Capture the cell that displays the provided text and extract its [x, y] central coordinate. 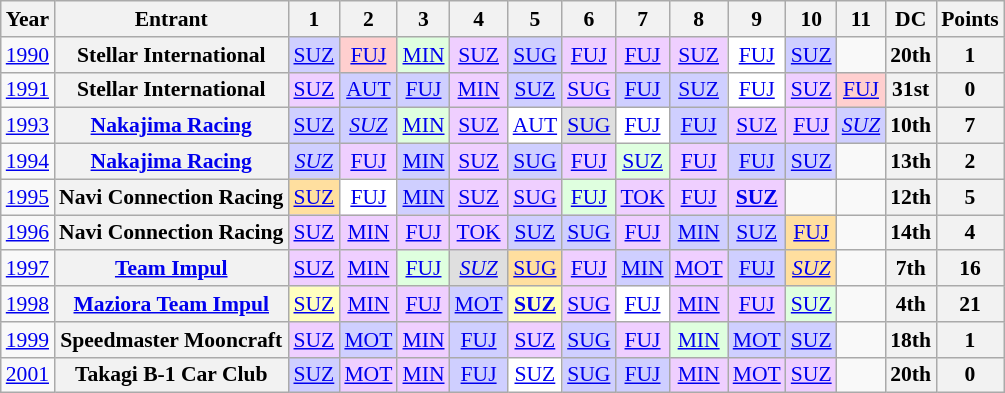
1995 [28, 197]
Team Impul [171, 269]
1994 [28, 162]
6 [588, 19]
21 [970, 304]
16 [970, 269]
13th [910, 162]
11 [862, 19]
3 [423, 19]
Year [28, 19]
Takagi B-1 Car Club [171, 375]
1991 [28, 90]
1996 [28, 233]
1997 [28, 269]
Entrant [171, 19]
2001 [28, 375]
4th [910, 304]
DC [910, 19]
Maziora Team Impul [171, 304]
1990 [28, 55]
7th [910, 269]
1998 [28, 304]
10th [910, 126]
10 [812, 19]
Speedmaster Mooncraft [171, 340]
14th [910, 233]
1999 [28, 340]
18th [910, 340]
Points [970, 19]
8 [699, 19]
31st [910, 90]
12th [910, 197]
9 [757, 19]
1993 [28, 126]
